Detect which cell encompasses the target text, then output its (x, y) center coordinate. 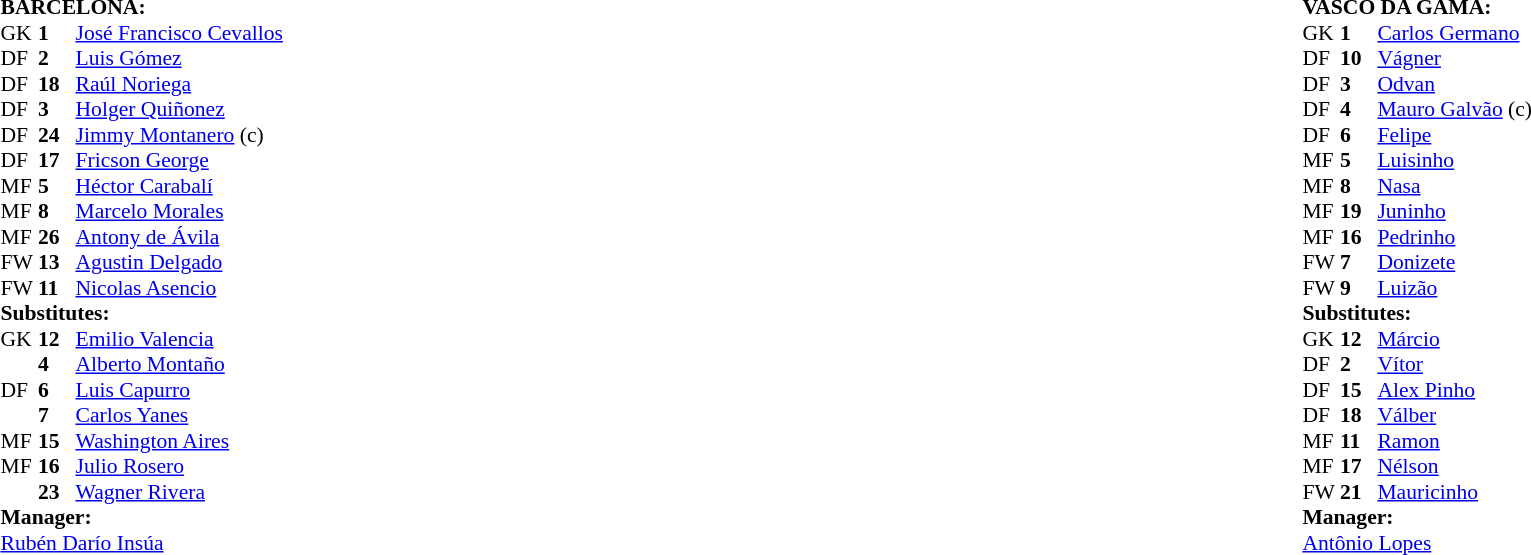
19 (1359, 211)
Agustin Delgado (180, 263)
13 (57, 263)
Fricson George (180, 161)
Marcelo Morales (180, 211)
23 (57, 492)
24 (57, 135)
Manager: (141, 517)
9 (1359, 288)
21 (1359, 492)
26 (57, 237)
Nicolas Asencio (180, 288)
10 (1359, 59)
Antony de Ávila (180, 237)
Julio Rosero (180, 467)
Luis Capurro (180, 390)
Wagner Rivera (180, 492)
Jimmy Montanero (c) (180, 135)
Alberto Montaño (180, 365)
Washington Aires (180, 441)
Substitutes: (141, 313)
Carlos Yanes (180, 415)
Emilio Valencia (180, 339)
Luis Gómez (180, 59)
Héctor Carabalí (180, 186)
José Francisco Cevallos (180, 33)
Holger Quiñonez (180, 109)
Raúl Noriega (180, 84)
